Find where the given text appears and provide that cell's center as (X, Y) coordinate. 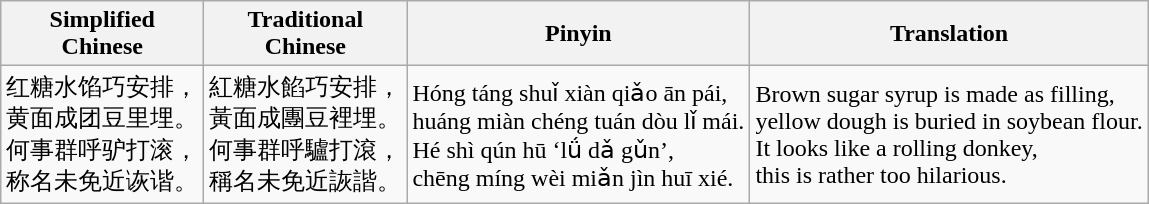
SimplifiedChinese (102, 34)
Translation (949, 34)
Hóng táng shuǐ xiàn qiǎo ān pái,huáng miàn chéng tuán dòu lǐ mái.Hé shì qún hū ‘lǘ dǎ gǔn’,chēng míng wèi miǎn jìn huī xié. (578, 134)
紅糖水餡巧安排，黃面成團豆裡埋。何事群呼驢打滾，稱名未免近詼諧。 (306, 134)
TraditionalChinese (306, 34)
红糖水馅巧安排，黄面成团豆里埋。何事群呼驴打滚，称名未免近诙谐。 (102, 134)
Brown sugar syrup is made as filling,yellow dough is buried in soybean flour.It looks like a rolling donkey,this is rather too hilarious. (949, 134)
Pinyin (578, 34)
